Return the [x, y] coordinate for the center point of the cell that contains the specified text.  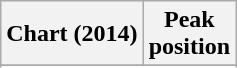
Peakposition [189, 34]
Chart (2014) [72, 34]
